Identify which cell holds the provided text, then report its [X, Y] central coordinate. 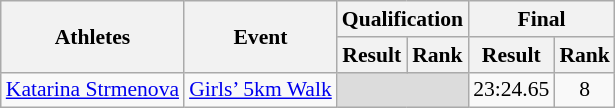
Qualification [402, 19]
Event [260, 36]
Final [542, 19]
8 [584, 90]
Girls’ 5km Walk [260, 90]
23:24.65 [511, 90]
Katarina Strmenova [92, 90]
Athletes [92, 36]
